Identify which cell holds the provided text, then report its (x, y) central coordinate. 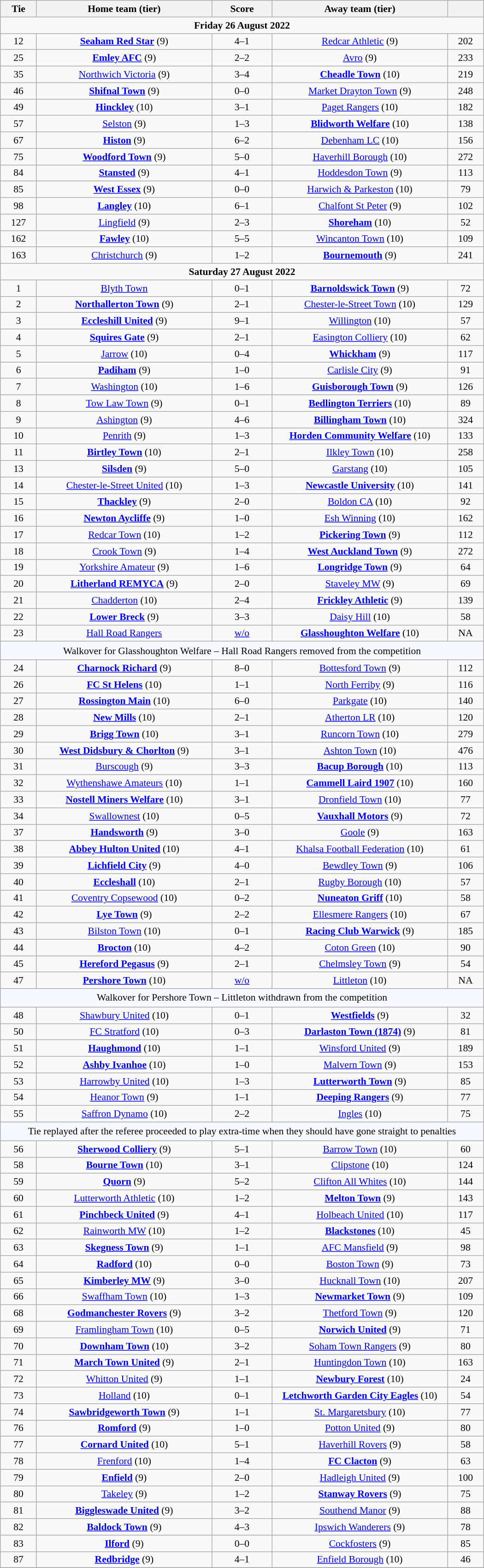
Racing Club Warwick (9) (360, 931)
Redcar Town (10) (124, 535)
Wythenshawe Amateurs (10) (124, 783)
5 (18, 354)
Chester-le-Street Town (10) (360, 304)
Lingfield (9) (124, 222)
Score (242, 9)
82 (18, 1527)
Clifton All Whites (10) (360, 1182)
Bournemouth (9) (360, 256)
Malvern Town (9) (360, 1065)
Langley (10) (124, 206)
9 (18, 420)
207 (466, 1281)
Charnock Richard (9) (124, 668)
26 (18, 685)
0–2 (242, 898)
40 (18, 882)
Cammell Laird 1907 (10) (360, 783)
Bewdley Town (9) (360, 865)
Parkgate (10) (360, 701)
Whickham (9) (360, 354)
12 (18, 42)
Ilford (9) (124, 1544)
5–5 (242, 239)
18 (18, 551)
31 (18, 767)
Takeley (9) (124, 1494)
19 (18, 567)
74 (18, 1412)
30 (18, 751)
Bedlington Terriers (10) (360, 403)
Emley AFC (9) (124, 58)
47 (18, 981)
Stansted (9) (124, 173)
Chadderton (10) (124, 601)
Horden Community Welfare (10) (360, 436)
5–2 (242, 1182)
153 (466, 1065)
Darlaston Town (1874) (9) (360, 1032)
100 (466, 1478)
50 (18, 1032)
133 (466, 436)
0–4 (242, 354)
Whitton United (9) (124, 1379)
West Didsbury & Chorlton (9) (124, 751)
3 (18, 321)
Frickley Athletic (9) (360, 601)
Radford (10) (124, 1264)
Ilkley Town (10) (360, 453)
233 (466, 58)
65 (18, 1281)
Guisborough Town (9) (360, 387)
2 (18, 304)
Heanor Town (9) (124, 1097)
FC Clacton (9) (360, 1461)
189 (466, 1049)
Blidworth Welfare (10) (360, 124)
6–1 (242, 206)
March Town United (9) (124, 1363)
West Auckland Town (9) (360, 551)
Bilston Town (10) (124, 931)
89 (466, 403)
15 (18, 502)
48 (18, 1015)
Lichfield City (9) (124, 865)
70 (18, 1346)
Chalfont St Peter (9) (360, 206)
127 (18, 222)
Away team (tier) (360, 9)
Coventry Copsewood (10) (124, 898)
FC Stratford (10) (124, 1032)
Hoddesdon Town (9) (360, 173)
Baldock Town (9) (124, 1527)
Walkover for Glasshoughton Welfare – Hall Road Rangers removed from the competition (242, 651)
Frenford (10) (124, 1461)
182 (466, 107)
Bourne Town (10) (124, 1165)
51 (18, 1049)
Longridge Town (9) (360, 567)
Romford (9) (124, 1428)
4 (18, 338)
Harwich & Parkeston (10) (360, 190)
Walkover for Pershore Town – Littleton withdrawn from the competition (242, 998)
4–2 (242, 948)
Bottesford Town (9) (360, 668)
Southend Manor (9) (360, 1511)
0–3 (242, 1032)
AFC Mansfield (9) (360, 1248)
4–6 (242, 420)
258 (466, 453)
185 (466, 931)
9–1 (242, 321)
116 (466, 685)
Hereford Pegasus (9) (124, 964)
Ipswich Wanderers (9) (360, 1527)
Blackstones (10) (360, 1231)
Soham Town Rangers (9) (360, 1346)
39 (18, 865)
Atherton LR (10) (360, 718)
241 (466, 256)
Redbridge (9) (124, 1560)
Daisy Hill (10) (360, 617)
68 (18, 1313)
43 (18, 931)
Chester-le-Street United (10) (124, 485)
Stanway Rovers (9) (360, 1494)
28 (18, 718)
Squires Gate (9) (124, 338)
Melton Town (9) (360, 1198)
Washington (10) (124, 387)
23 (18, 633)
17 (18, 535)
Penrith (9) (124, 436)
West Essex (9) (124, 190)
29 (18, 734)
Cornard United (10) (124, 1445)
6–2 (242, 140)
Yorkshire Amateur (9) (124, 567)
34 (18, 816)
92 (466, 502)
16 (18, 519)
139 (466, 601)
Runcorn Town (10) (360, 734)
Winsford United (9) (360, 1049)
20 (18, 584)
6 (18, 370)
Staveley MW (9) (360, 584)
Huntingdon Town (10) (360, 1363)
2–3 (242, 222)
42 (18, 915)
Boston Town (9) (360, 1264)
Rugby Borough (10) (360, 882)
Lower Breck (9) (124, 617)
Framlingham Town (10) (124, 1330)
Barnoldswick Town (9) (360, 288)
91 (466, 370)
Newbury Forest (10) (360, 1379)
Deeping Rangers (9) (360, 1097)
Willington (10) (360, 321)
Market Drayton Town (9) (360, 91)
Redcar Athletic (9) (360, 42)
Fawley (10) (124, 239)
Pinchbeck United (9) (124, 1215)
Hall Road Rangers (124, 633)
Hadleigh United (9) (360, 1478)
90 (466, 948)
Histon (9) (124, 140)
126 (466, 387)
7 (18, 387)
Eccleshill United (9) (124, 321)
Newmarket Town (9) (360, 1297)
Cockfosters (9) (360, 1544)
Shifnal Town (9) (124, 91)
Lutterworth Town (9) (360, 1081)
83 (18, 1544)
Ashby Ivanhoe (10) (124, 1065)
Barrow Town (10) (360, 1149)
Jarrow (10) (124, 354)
Wincanton Town (10) (360, 239)
Godmanchester Rovers (9) (124, 1313)
Silsden (9) (124, 469)
Woodford Town (9) (124, 157)
Avro (9) (360, 58)
Thetford Town (9) (360, 1313)
Haverhill Borough (10) (360, 157)
55 (18, 1114)
Ashton Town (10) (360, 751)
Tie replayed after the referee proceeded to play extra-time when they should have gone straight to penalties (242, 1132)
8 (18, 403)
56 (18, 1149)
Saffron Dynamo (10) (124, 1114)
Litherland REMYCA (9) (124, 584)
Handsworth (9) (124, 833)
27 (18, 701)
Rossington Main (10) (124, 701)
33 (18, 800)
Sherwood Colliery (9) (124, 1149)
Kimberley MW (9) (124, 1281)
Shawbury United (10) (124, 1015)
102 (466, 206)
Khalsa Football Federation (10) (360, 849)
Newcastle University (10) (360, 485)
53 (18, 1081)
129 (466, 304)
Debenham LC (10) (360, 140)
Garstang (10) (360, 469)
10 (18, 436)
141 (466, 485)
Ingles (10) (360, 1114)
Padiham (9) (124, 370)
41 (18, 898)
11 (18, 453)
Quorn (9) (124, 1182)
Christchurch (9) (124, 256)
38 (18, 849)
Brigg Town (10) (124, 734)
Enfield Borough (10) (360, 1560)
66 (18, 1297)
Harrowby United (10) (124, 1081)
Selston (9) (124, 124)
84 (18, 173)
88 (466, 1511)
160 (466, 783)
Burscough (9) (124, 767)
Swaffham Town (10) (124, 1297)
Billingham Town (10) (360, 420)
138 (466, 124)
Bacup Borough (10) (360, 767)
Norwich United (9) (360, 1330)
59 (18, 1182)
Carlisle City (9) (360, 370)
Crook Town (9) (124, 551)
Dronfield Town (10) (360, 800)
Downham Town (10) (124, 1346)
105 (466, 469)
106 (466, 865)
3–4 (242, 75)
279 (466, 734)
Easington Colliery (10) (360, 338)
Swallownest (10) (124, 816)
Sawbridgeworth Town (9) (124, 1412)
Pickering Town (9) (360, 535)
Clipstone (10) (360, 1165)
Glasshoughton Welfare (10) (360, 633)
49 (18, 107)
14 (18, 485)
Ellesmere Rangers (10) (360, 915)
44 (18, 948)
Potton United (9) (360, 1428)
Chelmsley Town (9) (360, 964)
Haughmond (10) (124, 1049)
Seaham Red Star (9) (124, 42)
Home team (tier) (124, 9)
North Ferriby (9) (360, 685)
4–3 (242, 1527)
Abbey Hulton United (10) (124, 849)
New Mills (10) (124, 718)
Birtley Town (10) (124, 453)
Nostell Miners Welfare (10) (124, 800)
248 (466, 91)
Letchworth Garden City Eagles (10) (360, 1395)
Goole (9) (360, 833)
219 (466, 75)
Blyth Town (124, 288)
Boldon CA (10) (360, 502)
35 (18, 75)
37 (18, 833)
Haverhill Rovers (9) (360, 1445)
Enfield (9) (124, 1478)
6–0 (242, 701)
25 (18, 58)
Holland (10) (124, 1395)
Northallerton Town (9) (124, 304)
87 (18, 1560)
Hinckley (10) (124, 107)
140 (466, 701)
Thackley (9) (124, 502)
Tow Law Town (9) (124, 403)
124 (466, 1165)
476 (466, 751)
Cheadle Town (10) (360, 75)
Paget Rangers (10) (360, 107)
76 (18, 1428)
Littleton (10) (360, 981)
Saturday 27 August 2022 (242, 272)
22 (18, 617)
2–4 (242, 601)
Ashington (9) (124, 420)
Friday 26 August 2022 (242, 25)
Biggleswade United (9) (124, 1511)
Skegness Town (9) (124, 1248)
324 (466, 420)
1 (18, 288)
Northwich Victoria (9) (124, 75)
Holbeach United (10) (360, 1215)
Shoreham (10) (360, 222)
8–0 (242, 668)
156 (466, 140)
St. Margaretsbury (10) (360, 1412)
Nuneaton Griff (10) (360, 898)
Esh Winning (10) (360, 519)
21 (18, 601)
Coton Green (10) (360, 948)
Tie (18, 9)
Pershore Town (10) (124, 981)
4–0 (242, 865)
Vauxhall Motors (9) (360, 816)
Westfields (9) (360, 1015)
Lutterworth Athletic (10) (124, 1198)
Brocton (10) (124, 948)
Lye Town (9) (124, 915)
Newton Aycliffe (9) (124, 519)
Eccleshall (10) (124, 882)
144 (466, 1182)
143 (466, 1198)
FC St Helens (10) (124, 685)
Hucknall Town (10) (360, 1281)
202 (466, 42)
13 (18, 469)
Rainworth MW (10) (124, 1231)
